Provide the [x, y] coordinate of the cell's center where the given text is located.  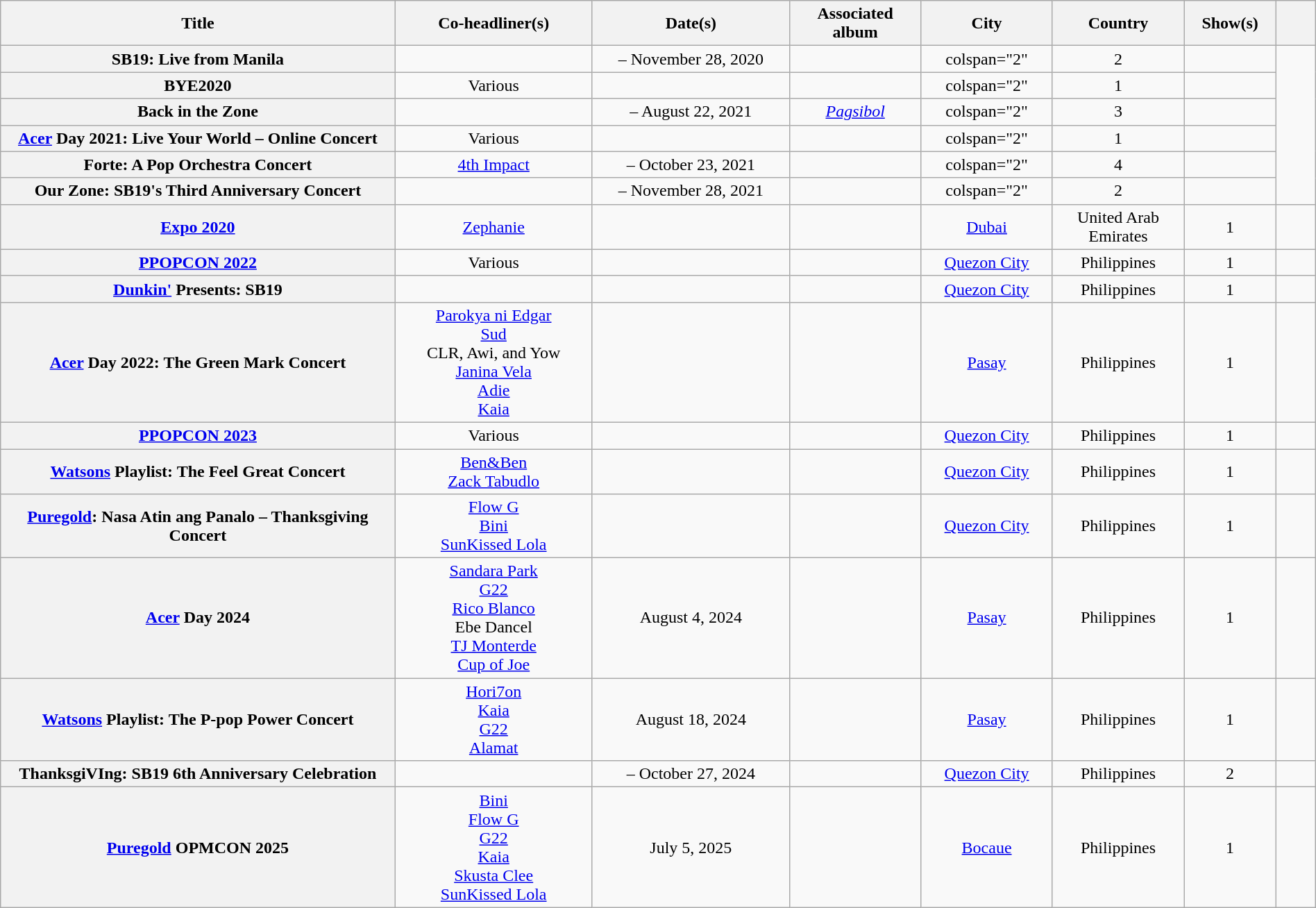
Parokya ni EdgarSudCLR, Awi, and YowJanina VelaAdieKaia [493, 362]
Date(s) [691, 24]
Dubai [987, 226]
Puregold OPMCON 2025 [198, 847]
Expo 2020 [198, 226]
July 5, 2025 [691, 847]
SB19: Live from Manila [198, 59]
Hori7onKaiaG22Alamat [493, 719]
PPOPCON 2023 [198, 435]
Zephanie [493, 226]
4th Impact [493, 165]
ThanksgiVIng: SB19 6th Anniversary Celebration [198, 774]
Associated album [855, 24]
Watsons Playlist: The Feel Great Concert [198, 471]
PPOPCON 2022 [198, 262]
Acer Day 2021: Live Your World – Online Concert [198, 138]
4 [1117, 165]
Title [198, 24]
– October 27, 2024 [691, 774]
United Arab Emirates [1117, 226]
Acer Day 2024 [198, 618]
– October 23, 2021 [691, 165]
Bocaue [987, 847]
Show(s) [1230, 24]
Sandara ParkG22Rico BlancoEbe DancelTJ MonterdeCup of Joe [493, 618]
Acer Day 2022: The Green Mark Concert [198, 362]
BYE2020 [198, 85]
– November 28, 2020 [691, 59]
Pagsibol [855, 112]
August 18, 2024 [691, 719]
3 [1117, 112]
Back in the Zone [198, 112]
Dunkin' Presents: SB19 [198, 289]
City [987, 24]
August 4, 2024 [691, 618]
– August 22, 2021 [691, 112]
Co-headliner(s) [493, 24]
Flow GBiniSunKissed Lola [493, 526]
BiniFlow GG22KaiaSkusta CleeSunKissed Lola [493, 847]
Puregold: Nasa Atin ang Panalo – Thanksgiving Concert [198, 526]
– November 28, 2021 [691, 191]
Ben&BenZack Tabudlo [493, 471]
Country [1117, 24]
Forte: A Pop Orchestra Concert [198, 165]
Our Zone: SB19's Third Anniversary Concert [198, 191]
Watsons Playlist: The P-pop Power Concert [198, 719]
